Detect which cell encompasses the target text, then output its (X, Y) center coordinate. 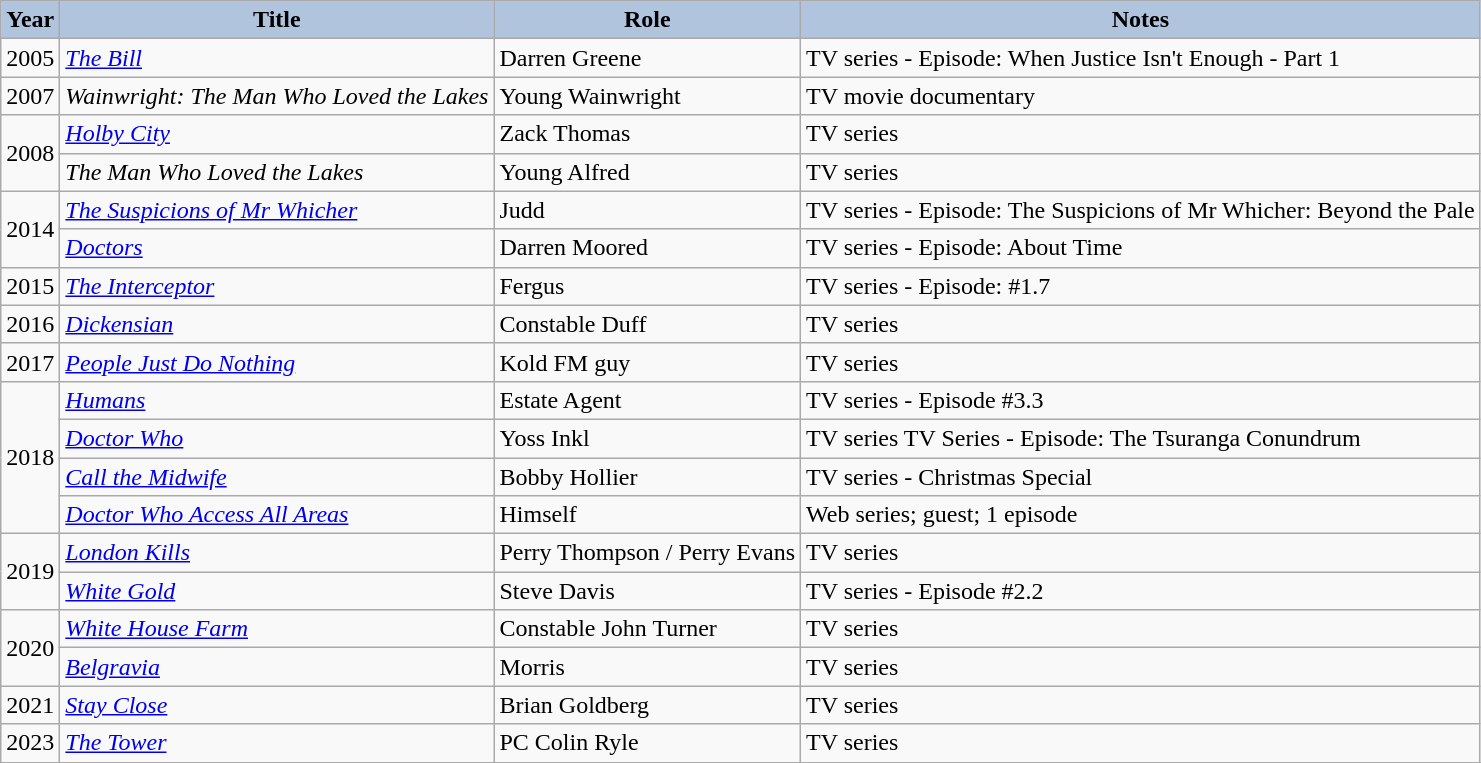
White Gold (277, 591)
2016 (30, 324)
2021 (30, 705)
Call the Midwife (277, 477)
The Tower (277, 743)
The Bill (277, 58)
TV series - Christmas Special (1141, 477)
Constable Duff (648, 324)
2023 (30, 743)
Constable John Turner (648, 629)
The Man Who Loved the Lakes (277, 172)
Web series; guest; 1 episode (1141, 515)
TV series - Episode: #1.7 (1141, 286)
Fergus (648, 286)
Doctor Who Access All Areas (277, 515)
2008 (30, 153)
Perry Thompson / Perry Evans (648, 553)
Doctor Who (277, 438)
2017 (30, 362)
2015 (30, 286)
Steve Davis (648, 591)
People Just Do Nothing (277, 362)
Humans (277, 400)
Darren Greene (648, 58)
2014 (30, 229)
Judd (648, 210)
Estate Agent (648, 400)
TV series - Episode #2.2 (1141, 591)
The Interceptor (277, 286)
Brian Goldberg (648, 705)
Year (30, 20)
Kold FM guy (648, 362)
Title (277, 20)
Wainwright: The Man Who Loved the Lakes (277, 96)
2019 (30, 572)
Dickensian (277, 324)
Darren Moored (648, 248)
Yoss Inkl (648, 438)
White House Farm (277, 629)
Young Wainwright (648, 96)
2020 (30, 648)
Belgravia (277, 667)
Notes (1141, 20)
TV series TV Series - Episode: The Tsuranga Conundrum (1141, 438)
Himself (648, 515)
TV series - Episode: The Suspicions of Mr Whicher: Beyond the Pale (1141, 210)
TV series - Episode: When Justice Isn't Enough - Part 1 (1141, 58)
Young Alfred (648, 172)
Bobby Hollier (648, 477)
Role (648, 20)
2005 (30, 58)
The Suspicions of Mr Whicher (277, 210)
TV series - Episode #3.3 (1141, 400)
2007 (30, 96)
London Kills (277, 553)
TV series - Episode: About Time (1141, 248)
Zack Thomas (648, 134)
PC Colin Ryle (648, 743)
TV movie documentary (1141, 96)
Doctors (277, 248)
Holby City (277, 134)
Morris (648, 667)
Stay Close (277, 705)
2018 (30, 457)
